Search for the cell housing the specified text and yield its (x, y) center coordinate. 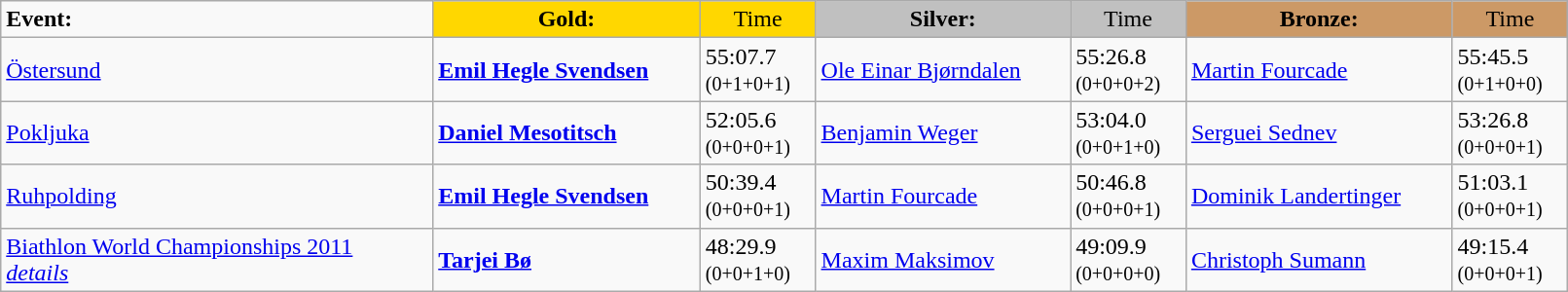
55:07.7(0+1+0+1) (757, 70)
52:05.6(0+0+0+1) (757, 132)
Dominik Landertinger (1319, 197)
55:26.8(0+0+0+2) (1129, 70)
50:46.8(0+0+0+1) (1129, 197)
50:39.4(0+0+0+1) (757, 197)
51:03.1(0+0+0+1) (1511, 197)
Gold: (566, 19)
55:45.5(0+1+0+0) (1511, 70)
Benjamin Weger (943, 132)
49:15.4(0+0+0+1) (1511, 259)
Ole Einar Bjørndalen (943, 70)
48:29.9(0+0+1+0) (757, 259)
Maxim Maksimov (943, 259)
Christoph Sumann (1319, 259)
49:09.9(0+0+0+0) (1129, 259)
Tarjei Bø (566, 259)
Event: (217, 19)
Bronze: (1319, 19)
Biathlon World Championships 2011details (217, 259)
Pokljuka (217, 132)
Silver: (943, 19)
Ruhpolding (217, 197)
Daniel Mesotitsch (566, 132)
53:26.8(0+0+0+1) (1511, 132)
Östersund (217, 70)
Serguei Sednev (1319, 132)
53:04.0(0+0+1+0) (1129, 132)
